Scan for the cell matching the given text and deliver its (X, Y) coordinate at center. 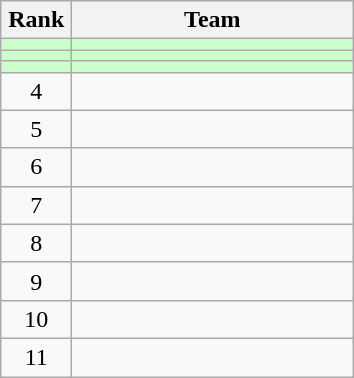
4 (36, 91)
8 (36, 243)
5 (36, 129)
7 (36, 205)
10 (36, 319)
11 (36, 357)
9 (36, 281)
6 (36, 167)
Team (212, 20)
Rank (36, 20)
